Output the [x, y] coordinate of the center of the cell containing the given text.  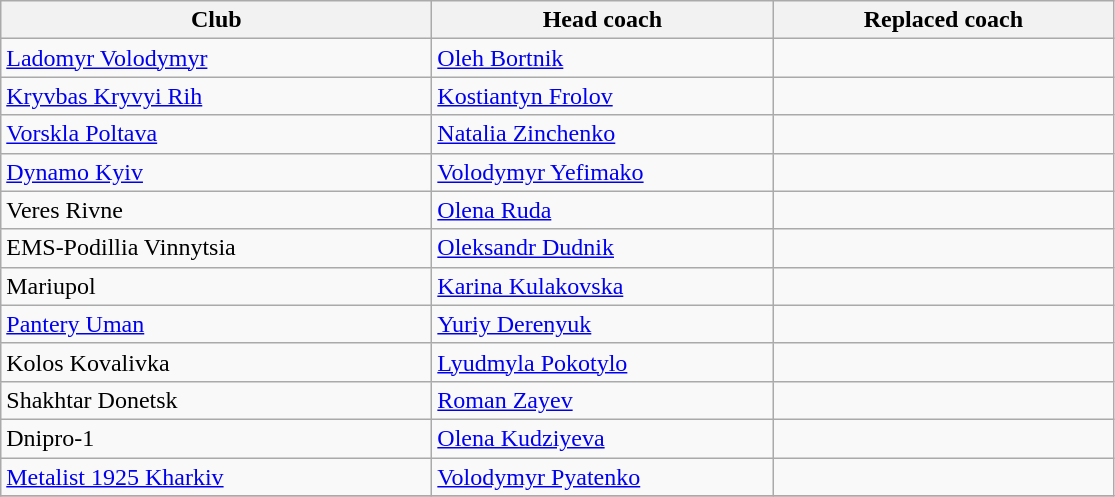
Natalia Zinchenko [602, 134]
Veres Rivne [216, 210]
Olena Ruda [602, 210]
Dnipro-1 [216, 438]
Kryvbas Kryvyi Rih [216, 96]
Dynamo Kyiv [216, 172]
Kostiantyn Frolov [602, 96]
Mariupol [216, 286]
Pantery Uman [216, 324]
Club [216, 20]
Karina Kulakovska [602, 286]
Volodymyr Pyatenko [602, 477]
Roman Zayev [602, 400]
Head coach [602, 20]
Lyudmyla Pokotylo [602, 362]
Vorskla Poltava [216, 134]
Kolos Kovalivka [216, 362]
Oleh Bortnik [602, 58]
Metalist 1925 Kharkiv [216, 477]
Ladomyr Volodymyr [216, 58]
EMS-Podillia Vinnytsia [216, 248]
Oleksandr Dudnik [602, 248]
Yuriy Derenyuk [602, 324]
Olena Kudziyeva [602, 438]
Shakhtar Donetsk [216, 400]
Replaced coach [944, 20]
Volodymyr Yefimako [602, 172]
